Pinpoint the cell where the given text exists, returning its [X, Y] midpoint coordinate. 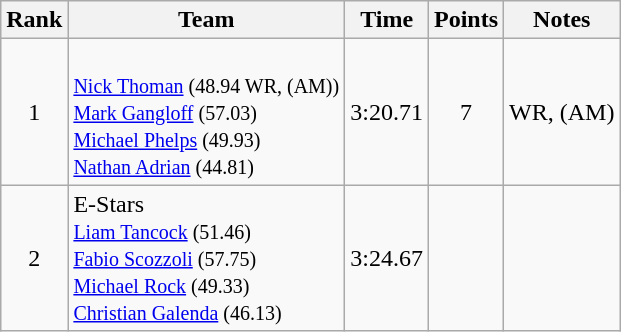
Time [387, 20]
Nick Thoman (48.94 WR, (AM))Mark Gangloff (57.03)Michael Phelps (49.93)Nathan Adrian (44.81) [206, 112]
1 [34, 112]
3:20.71 [387, 112]
7 [466, 112]
Rank [34, 20]
Points [466, 20]
Team [206, 20]
E-Stars Liam Tancock (51.46)Fabio Scozzoli (57.75)Michael Rock (49.33)Christian Galenda (46.13) [206, 258]
2 [34, 258]
Notes [562, 20]
3:24.67 [387, 258]
WR, (AM) [562, 112]
